Locate the cell with the specified text and output its [x, y] center coordinate. 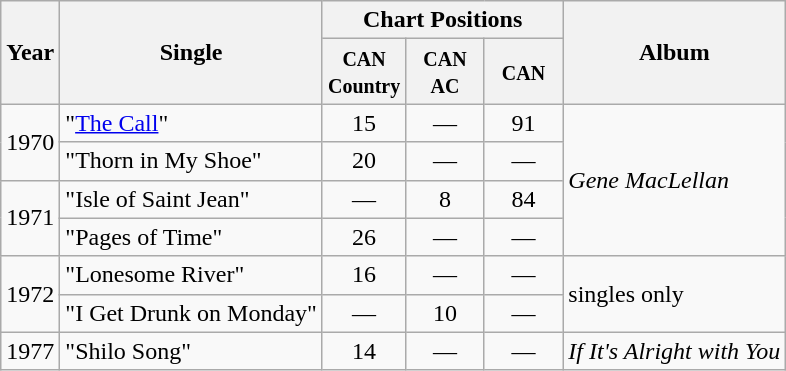
10 [446, 313]
If It's Alright with You [674, 351]
Year [30, 52]
"The Call" [192, 123]
"Thorn in My Shoe" [192, 161]
1971 [30, 218]
CAN AC [446, 72]
8 [446, 199]
1972 [30, 294]
"Pages of Time" [192, 237]
"I Get Drunk on Monday" [192, 313]
"Isle of Saint Jean" [192, 199]
Chart Positions [442, 20]
CAN [524, 72]
84 [524, 199]
1977 [30, 351]
26 [364, 237]
Gene MacLellan [674, 180]
16 [364, 275]
"Shilo Song" [192, 351]
14 [364, 351]
"Lonesome River" [192, 275]
CAN Country [364, 72]
15 [364, 123]
Single [192, 52]
20 [364, 161]
91 [524, 123]
Album [674, 52]
1970 [30, 142]
singles only [674, 294]
